Return the [x, y] coordinate for the center point of the cell that contains the specified text.  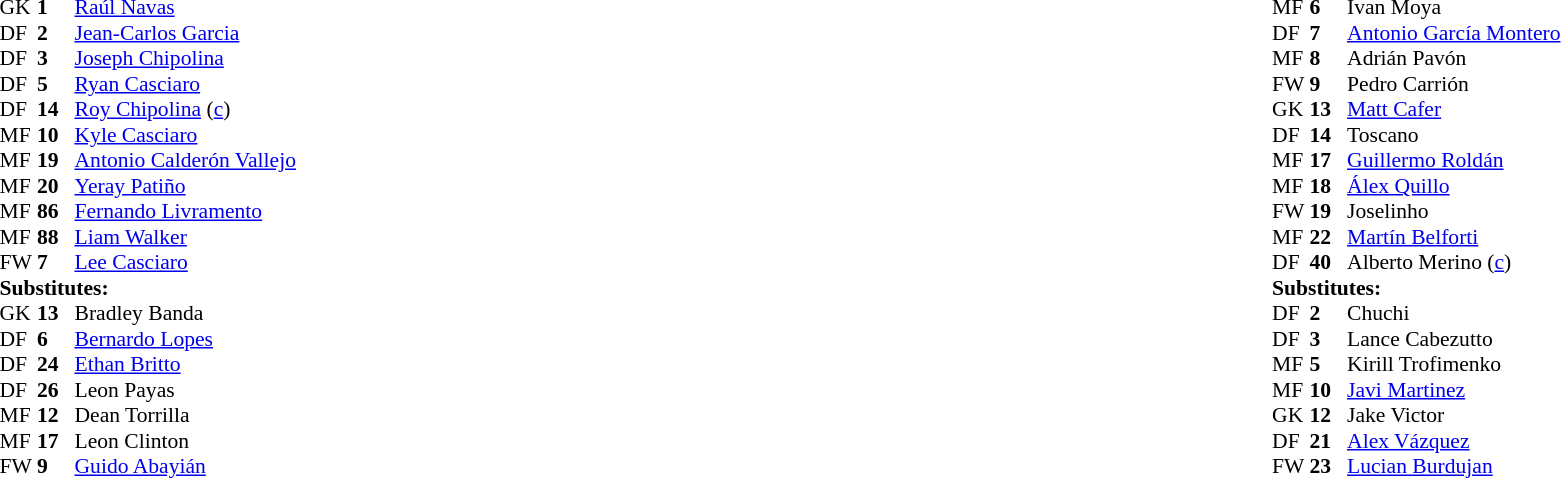
9 [1329, 84]
Kirill Trofimenko [1454, 365]
18 [1329, 186]
Ryan Casciaro [184, 84]
Leon Clinton [184, 441]
Leon Payas [184, 390]
88 [56, 237]
Álex Quillo [1454, 186]
Matt Cafer [1454, 109]
Javi Martinez [1454, 390]
Dean Torrilla [184, 415]
Adrián Pavón [1454, 59]
Liam Walker [184, 237]
Jean-Carlos Garcia [184, 33]
Lee Casciaro [184, 263]
40 [1329, 263]
20 [56, 186]
22 [1329, 237]
Jake Victor [1454, 415]
Yeray Patiño [184, 186]
Joselinho [1454, 211]
Toscano [1454, 135]
Alex Vázquez [1454, 441]
24 [56, 365]
Antonio Calderón Vallejo [184, 161]
Fernando Livramento [184, 211]
21 [1329, 441]
Guillermo Roldán [1454, 161]
Pedro Carrión [1454, 84]
Alberto Merino (c) [1454, 263]
Kyle Casciaro [184, 135]
8 [1329, 59]
Bradley Banda [184, 313]
6 [56, 339]
86 [56, 211]
Roy Chipolina (c) [184, 109]
Lance Cabezutto [1454, 339]
Ethan Britto [184, 365]
26 [56, 390]
Chuchi [1454, 313]
Martín Belforti [1454, 237]
Bernardo Lopes [184, 339]
Joseph Chipolina [184, 59]
Antonio García Montero [1454, 33]
